For the text-containing cell, return its midpoint in [x, y] coordinate format. 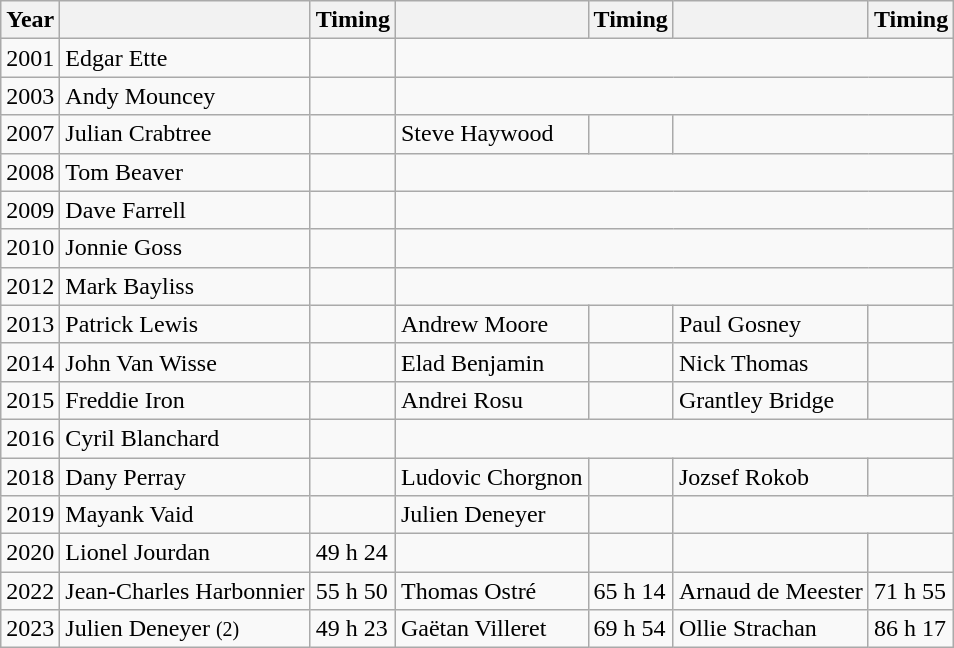
Jonnie Goss [185, 248]
Julian Crabtree [185, 134]
Gaëtan Villeret [492, 629]
Ollie Strachan [770, 629]
Edgar Ette [185, 58]
71 h 55 [910, 591]
Year [30, 20]
Freddie Iron [185, 400]
Jozsef Rokob [770, 477]
49 h 23 [352, 629]
2013 [30, 324]
Lionel Jourdan [185, 553]
Steve Haywood [492, 134]
Andy Mouncey [185, 96]
Dany Perray [185, 477]
2016 [30, 438]
Patrick Lewis [185, 324]
Elad Benjamin [492, 362]
2018 [30, 477]
Andrew Moore [492, 324]
86 h 17 [910, 629]
55 h 50 [352, 591]
2022 [30, 591]
Ludovic Chorgnon [492, 477]
Thomas Ostré [492, 591]
2015 [30, 400]
2003 [30, 96]
2014 [30, 362]
Arnaud de Meester [770, 591]
John Van Wisse [185, 362]
Paul Gosney [770, 324]
2019 [30, 515]
Mayank Vaid [185, 515]
2008 [30, 172]
2023 [30, 629]
Julien Deneyer (2) [185, 629]
Cyril Blanchard [185, 438]
2009 [30, 210]
49 h 24 [352, 553]
69 h 54 [630, 629]
2020 [30, 553]
Jean-Charles Harbonnier [185, 591]
Dave Farrell [185, 210]
Nick Thomas [770, 362]
65 h 14 [630, 591]
Tom Beaver [185, 172]
2007 [30, 134]
2001 [30, 58]
2010 [30, 248]
Julien Deneyer [492, 515]
Andrei Rosu [492, 400]
Grantley Bridge [770, 400]
2012 [30, 286]
Mark Bayliss [185, 286]
